Identify which cell holds the provided text, then report its (X, Y) central coordinate. 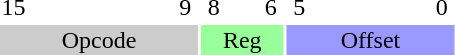
Opcode (99, 40)
Offset (370, 40)
Reg (242, 40)
